Extract the [x, y] coordinate from the center of the cell holding the provided text.  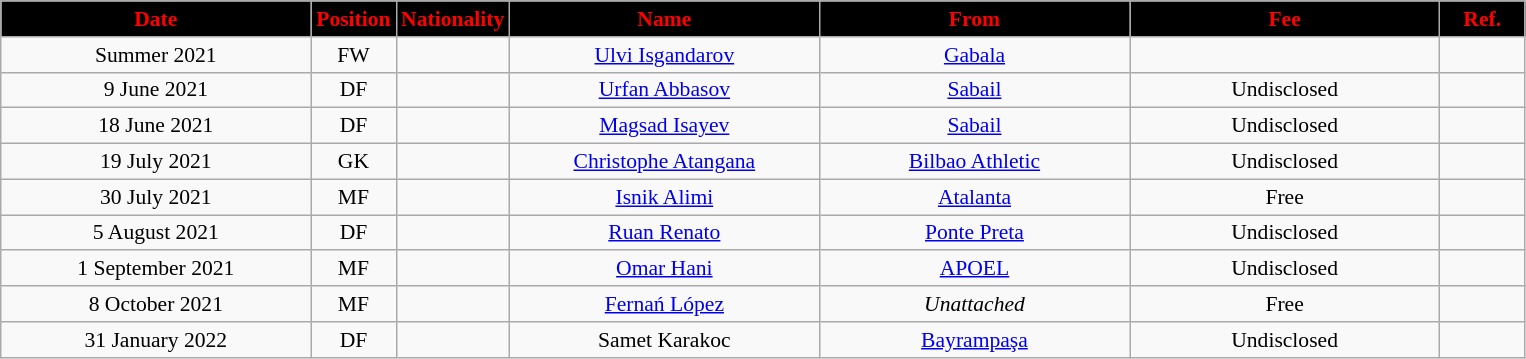
Ponte Preta [974, 233]
Omar Hani [664, 269]
5 August 2021 [156, 233]
Summer 2021 [156, 55]
19 July 2021 [156, 162]
Samet Karakoc [664, 340]
Nationality [452, 19]
1 September 2021 [156, 269]
From [974, 19]
Bilbao Athletic [974, 162]
Christophe Atangana [664, 162]
Fernań López [664, 304]
Bayrampaşa [974, 340]
GK [354, 162]
Ruan Renato [664, 233]
Date [156, 19]
9 June 2021 [156, 90]
31 January 2022 [156, 340]
Gabala [974, 55]
Isnik Alimi [664, 197]
FW [354, 55]
Ref. [1482, 19]
APOEL [974, 269]
Atalanta [974, 197]
Magsad Isayev [664, 126]
8 October 2021 [156, 304]
Ulvi Isgandarov [664, 55]
30 July 2021 [156, 197]
Name [664, 19]
Urfan Abbasov [664, 90]
Fee [1285, 19]
Unattached [974, 304]
18 June 2021 [156, 126]
Position [354, 19]
